Determine the (X, Y) coordinate at the center of the cell enclosing the given text.  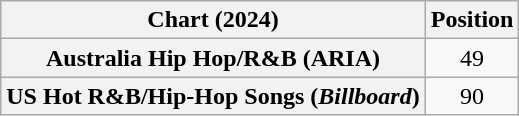
Australia Hip Hop/R&B (ARIA) (213, 58)
49 (472, 58)
Position (472, 20)
US Hot R&B/Hip-Hop Songs (Billboard) (213, 96)
Chart (2024) (213, 20)
90 (472, 96)
